Extract the (x, y) coordinate from the center of the cell holding the provided text.  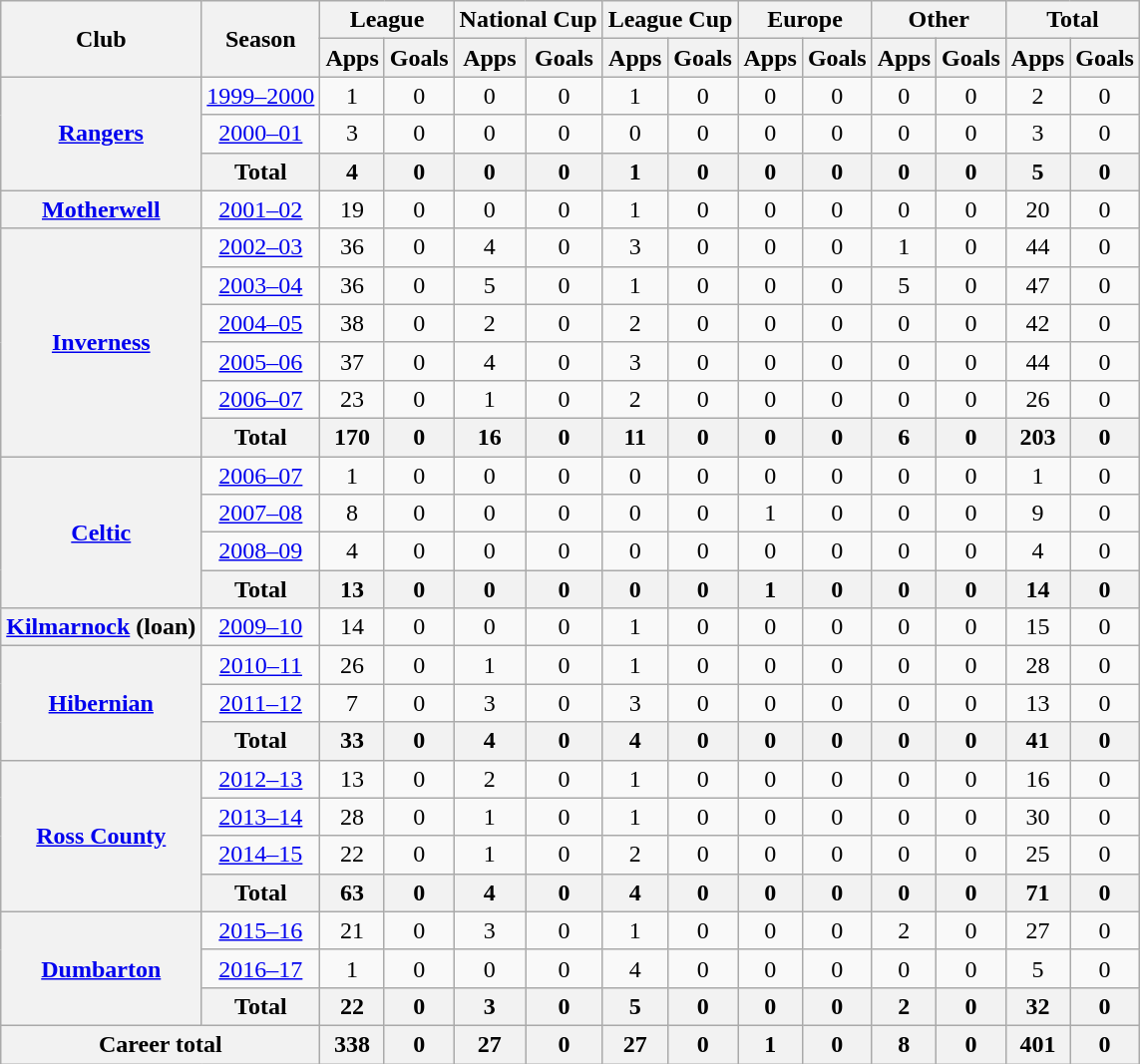
32 (1037, 1006)
33 (352, 741)
47 (1037, 285)
41 (1037, 741)
League Cup (670, 20)
2011–12 (261, 703)
2003–04 (261, 285)
11 (634, 437)
2015–16 (261, 930)
Hibernian (102, 703)
30 (1037, 817)
Motherwell (102, 209)
League (387, 20)
2009–10 (261, 627)
2016–17 (261, 968)
2000–01 (261, 134)
Rangers (102, 134)
Inverness (102, 342)
19 (352, 209)
Celtic (102, 532)
Kilmarnock (loan) (102, 627)
9 (1037, 514)
2013–14 (261, 817)
15 (1037, 627)
21 (352, 930)
2002–03 (261, 247)
38 (352, 323)
2001–02 (261, 209)
2010–11 (261, 665)
42 (1037, 323)
Ross County (102, 836)
401 (1037, 1044)
63 (352, 892)
25 (1037, 855)
203 (1037, 437)
Club (102, 39)
Other (939, 20)
7 (352, 703)
23 (352, 399)
Europe (805, 20)
2008–09 (261, 551)
2007–08 (261, 514)
Career total (161, 1044)
National Cup (529, 20)
2012–13 (261, 779)
170 (352, 437)
1999–2000 (261, 96)
37 (352, 361)
71 (1037, 892)
Dumbarton (102, 968)
20 (1037, 209)
2014–15 (261, 855)
2005–06 (261, 361)
6 (904, 437)
338 (352, 1044)
Season (261, 39)
2004–05 (261, 323)
